Extract the (x, y) coordinate from the center of the cell holding the provided text.  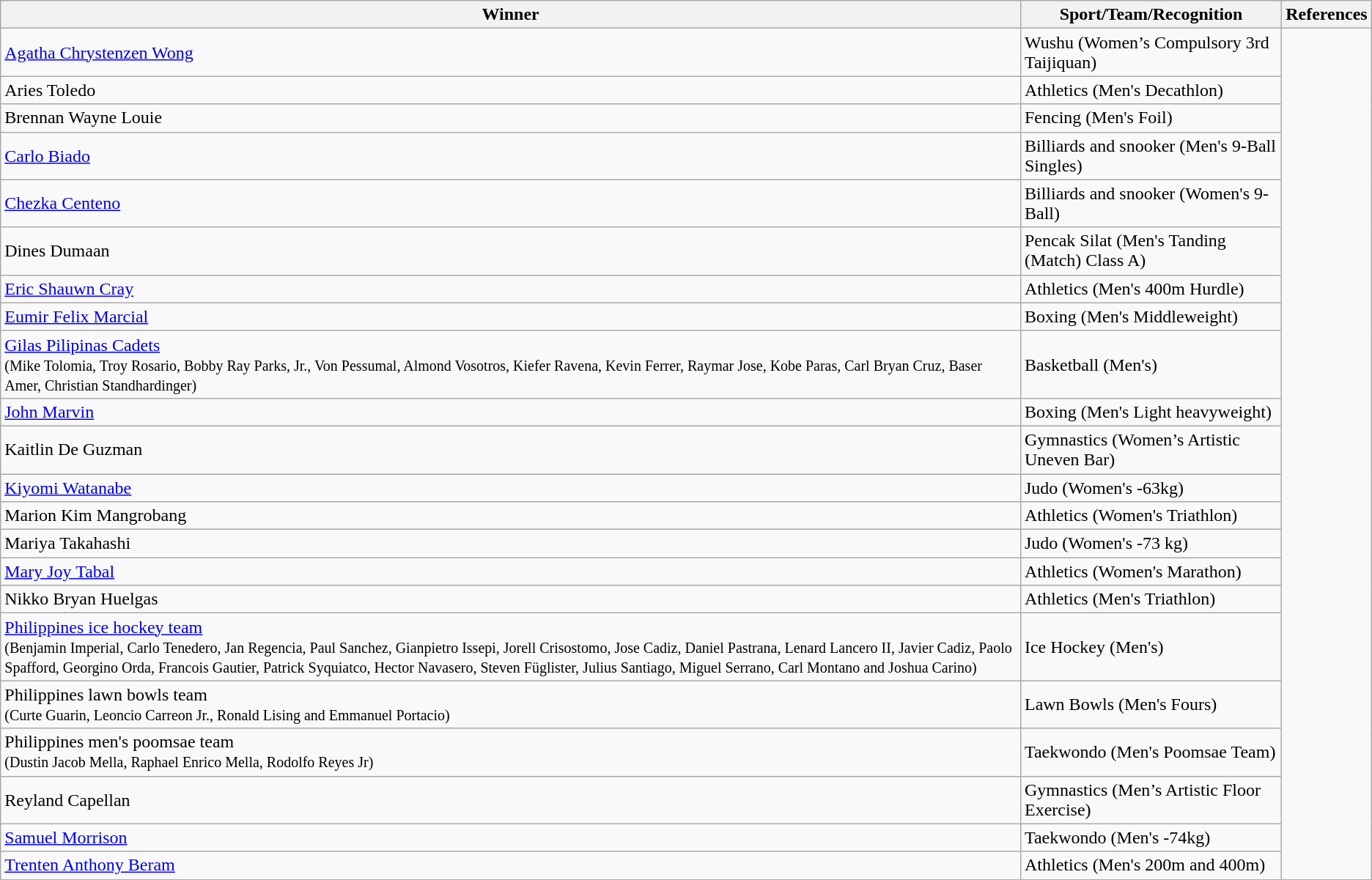
References (1327, 15)
Philippines lawn bowls team (Curte Guarin, Leoncio Carreon Jr., Ronald Lising and Emmanuel Portacio) (511, 705)
Winner (511, 15)
Samuel Morrison (511, 838)
Athletics (Women's Triathlon) (1151, 516)
Kaitlin De Guzman (511, 450)
Boxing (Men's Middleweight) (1151, 317)
Basketball (Men's) (1151, 364)
Chezka Centeno (511, 204)
Philippines men's poomsae team (Dustin Jacob Mella, Raphael Enrico Mella, Rodolfo Reyes Jr) (511, 752)
Reyland Capellan (511, 800)
Athletics (Women's Marathon) (1151, 572)
Aries Toledo (511, 90)
Gymnastics (Men’s Artistic Floor Exercise) (1151, 800)
Gymnastics (Women’s Artistic Uneven Bar) (1151, 450)
Marion Kim Mangrobang (511, 516)
Athletics (Men's Triathlon) (1151, 599)
Taekwondo (Men's -74kg) (1151, 838)
Mary Joy Tabal (511, 572)
Billiards and snooker (Men's 9-Ball Singles) (1151, 155)
Athletics (Men's 400m Hurdle) (1151, 289)
Sport/Team/Recognition (1151, 15)
Pencak Silat (Men's Tanding (Match) Class A) (1151, 251)
Ice Hockey (Men's) (1151, 647)
Boxing (Men's Light heavyweight) (1151, 412)
Carlo Biado (511, 155)
Nikko Bryan Huelgas (511, 599)
Trenten Anthony Beram (511, 865)
Wushu (Women’s Compulsory 3rd Taijiquan) (1151, 53)
Judo (Women's -73 kg) (1151, 544)
Billiards and snooker (Women's 9-Ball) (1151, 204)
John Marvin (511, 412)
Judo (Women's -63kg) (1151, 487)
Agatha Chrystenzen Wong (511, 53)
Eumir Felix Marcial (511, 317)
Taekwondo (Men's Poomsae Team) (1151, 752)
Lawn Bowls (Men's Fours) (1151, 705)
Brennan Wayne Louie (511, 118)
Dines Dumaan (511, 251)
Mariya Takahashi (511, 544)
Eric Shauwn Cray (511, 289)
Fencing (Men's Foil) (1151, 118)
Athletics (Men's Decathlon) (1151, 90)
Athletics (Men's 200m and 400m) (1151, 865)
Kiyomi Watanabe (511, 487)
